Detect which cell encompasses the target text, then output its (x, y) center coordinate. 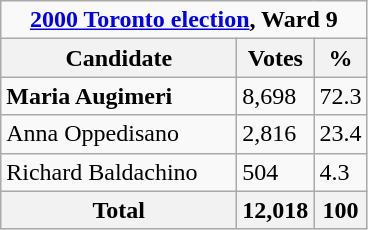
2000 Toronto election, Ward 9 (184, 20)
Total (119, 210)
% (340, 58)
4.3 (340, 172)
504 (276, 172)
Richard Baldachino (119, 172)
Votes (276, 58)
12,018 (276, 210)
100 (340, 210)
Maria Augimeri (119, 96)
2,816 (276, 134)
Anna Oppedisano (119, 134)
23.4 (340, 134)
8,698 (276, 96)
Candidate (119, 58)
72.3 (340, 96)
